Extract the [x, y] coordinate from the center of the cell holding the provided text.  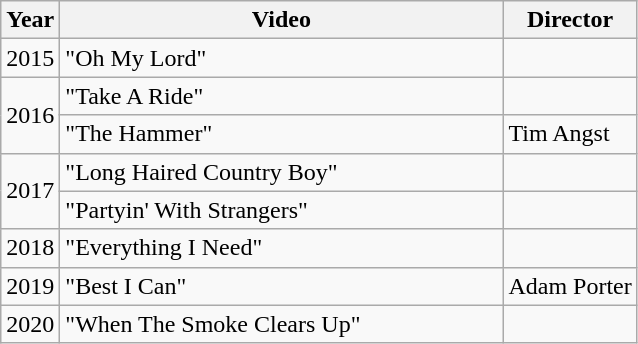
Tim Angst [570, 134]
"Oh My Lord" [282, 58]
"Take A Ride" [282, 96]
2019 [30, 286]
2017 [30, 191]
Director [570, 20]
2020 [30, 324]
"The Hammer" [282, 134]
Video [282, 20]
2016 [30, 115]
2018 [30, 248]
"Best I Can" [282, 286]
"Partyin' With Strangers" [282, 210]
Year [30, 20]
"Long Haired Country Boy" [282, 172]
Adam Porter [570, 286]
"Everything I Need" [282, 248]
"When The Smoke Clears Up" [282, 324]
2015 [30, 58]
